For the text-containing cell, return its midpoint in (X, Y) coordinate format. 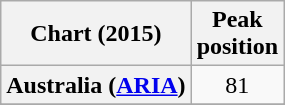
Chart (2015) (96, 34)
Australia (ARIA) (96, 85)
Peakposition (237, 34)
81 (237, 85)
